Scan for the cell matching the given text and deliver its (X, Y) coordinate at center. 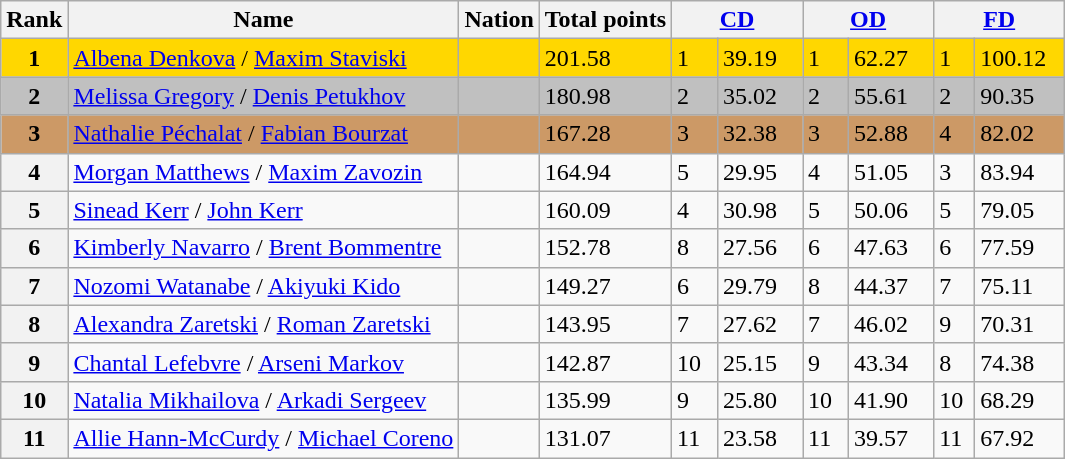
29.95 (760, 172)
83.94 (1020, 172)
Kimberly Navarro / Brent Bommentre (264, 248)
35.02 (760, 96)
41.90 (890, 400)
25.80 (760, 400)
70.31 (1020, 324)
143.95 (605, 324)
25.15 (760, 362)
30.98 (760, 210)
Allie Hann-McCurdy / Michael Coreno (264, 438)
62.27 (890, 58)
82.02 (1020, 134)
68.29 (1020, 400)
Nozomi Watanabe / Akiyuki Kido (264, 286)
Morgan Matthews / Maxim Zavozin (264, 172)
180.98 (605, 96)
46.02 (890, 324)
50.06 (890, 210)
Sinead Kerr / John Kerr (264, 210)
39.19 (760, 58)
47.63 (890, 248)
77.59 (1020, 248)
131.07 (605, 438)
160.09 (605, 210)
FD (1000, 20)
167.28 (605, 134)
39.57 (890, 438)
23.58 (760, 438)
Melissa Gregory / Denis Petukhov (264, 96)
149.27 (605, 286)
Natalia Mikhailova / Arkadi Sergeev (264, 400)
Alexandra Zaretski / Roman Zaretski (264, 324)
27.56 (760, 248)
79.05 (1020, 210)
55.61 (890, 96)
CD (738, 20)
Name (264, 20)
Total points (605, 20)
51.05 (890, 172)
43.34 (890, 362)
74.38 (1020, 362)
29.79 (760, 286)
52.88 (890, 134)
75.11 (1020, 286)
Rank (34, 20)
142.87 (605, 362)
Nathalie Péchalat / Fabian Bourzat (264, 134)
OD (868, 20)
Albena Denkova / Maxim Staviski (264, 58)
44.37 (890, 286)
32.38 (760, 134)
164.94 (605, 172)
Chantal Lefebvre / Arseni Markov (264, 362)
27.62 (760, 324)
152.78 (605, 248)
201.58 (605, 58)
Nation (499, 20)
100.12 (1020, 58)
135.99 (605, 400)
67.92 (1020, 438)
90.35 (1020, 96)
